Output the (x, y) coordinate of the center of the cell containing the given text.  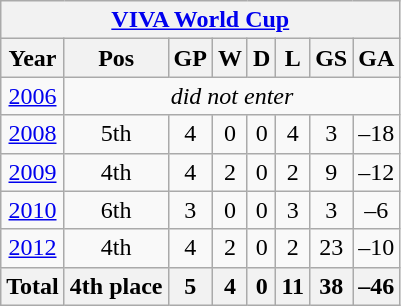
Total (33, 286)
Pos (116, 58)
–6 (376, 210)
6th (116, 210)
–12 (376, 172)
–46 (376, 286)
2008 (33, 134)
D (261, 58)
5 (190, 286)
GP (190, 58)
2012 (33, 248)
9 (332, 172)
–18 (376, 134)
–10 (376, 248)
4th place (116, 286)
W (230, 58)
5th (116, 134)
did not enter (232, 96)
2006 (33, 96)
2010 (33, 210)
38 (332, 286)
GS (332, 58)
VIVA World Cup (200, 20)
11 (293, 286)
L (293, 58)
2009 (33, 172)
23 (332, 248)
Year (33, 58)
GA (376, 58)
